Locate the cell with the specified text and output its [x, y] center coordinate. 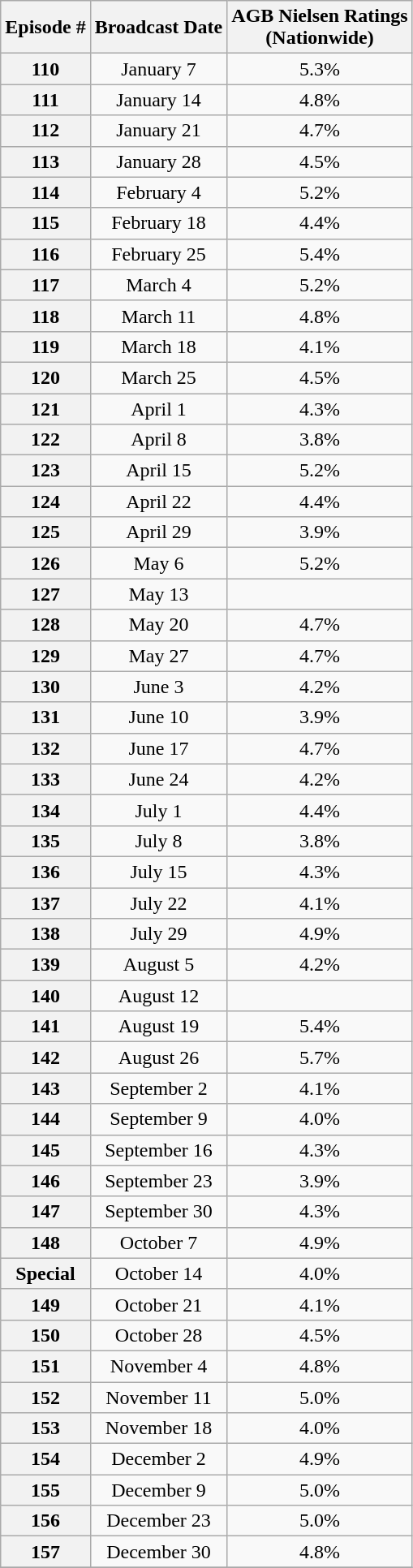
September 30 [159, 1212]
January 21 [159, 131]
134 [45, 810]
149 [45, 1304]
October 14 [159, 1273]
April 15 [159, 471]
135 [45, 841]
June 10 [159, 717]
July 22 [159, 903]
April 1 [159, 408]
5.3% [320, 69]
131 [45, 717]
113 [45, 162]
145 [45, 1150]
Special [45, 1273]
123 [45, 471]
136 [45, 872]
152 [45, 1397]
5.7% [320, 1058]
September 2 [159, 1088]
126 [45, 563]
May 6 [159, 563]
August 5 [159, 965]
July 15 [159, 872]
November 11 [159, 1397]
153 [45, 1428]
122 [45, 440]
137 [45, 903]
February 4 [159, 192]
156 [45, 1521]
June 24 [159, 779]
March 4 [159, 285]
September 23 [159, 1181]
October 21 [159, 1304]
124 [45, 502]
August 12 [159, 996]
130 [45, 687]
April 22 [159, 502]
January 28 [159, 162]
June 3 [159, 687]
September 16 [159, 1150]
116 [45, 254]
October 28 [159, 1335]
November 18 [159, 1428]
March 11 [159, 316]
June 17 [159, 748]
January 14 [159, 100]
110 [45, 69]
121 [45, 408]
155 [45, 1490]
March 25 [159, 377]
150 [45, 1335]
January 7 [159, 69]
144 [45, 1119]
Episode # [45, 28]
117 [45, 285]
143 [45, 1088]
132 [45, 748]
AGB Nielsen Ratings(Nationwide) [320, 28]
133 [45, 779]
July 8 [159, 841]
146 [45, 1181]
157 [45, 1552]
December 9 [159, 1490]
119 [45, 347]
December 2 [159, 1459]
142 [45, 1058]
148 [45, 1243]
128 [45, 625]
February 18 [159, 223]
139 [45, 965]
December 30 [159, 1552]
March 18 [159, 347]
127 [45, 594]
August 26 [159, 1058]
112 [45, 131]
154 [45, 1459]
May 13 [159, 594]
May 27 [159, 656]
120 [45, 377]
April 29 [159, 532]
151 [45, 1366]
April 8 [159, 440]
141 [45, 1027]
Broadcast Date [159, 28]
114 [45, 192]
111 [45, 100]
125 [45, 532]
July 1 [159, 810]
September 9 [159, 1119]
February 25 [159, 254]
August 19 [159, 1027]
December 23 [159, 1521]
July 29 [159, 934]
115 [45, 223]
November 4 [159, 1366]
October 7 [159, 1243]
140 [45, 996]
May 20 [159, 625]
118 [45, 316]
147 [45, 1212]
138 [45, 934]
129 [45, 656]
